Scan for the cell matching the given text and deliver its [X, Y] coordinate at center. 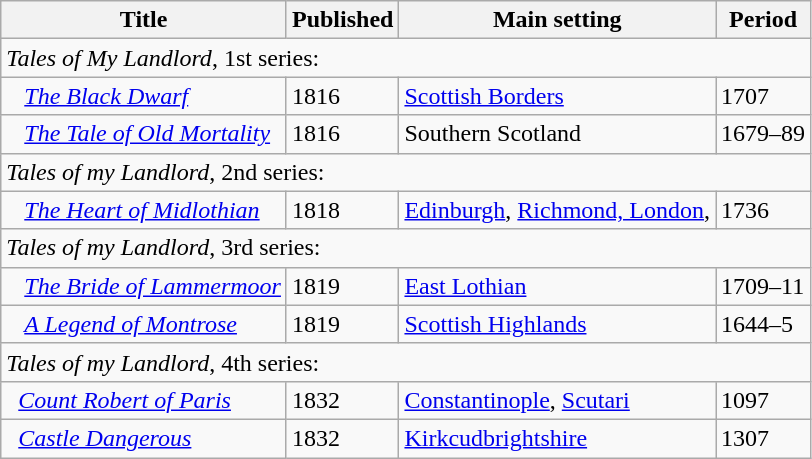
Castle Dangerous [144, 438]
Title [144, 20]
Tales of my Landlord, 3rd series: [406, 248]
Edinburgh, Richmond, London, [558, 210]
The Heart of Midlothian [144, 210]
The Tale of Old Mortality [144, 134]
The Bride of Lammermoor [144, 286]
1097 [764, 400]
The Black Dwarf [144, 96]
Tales of my Landlord, 4th series: [406, 362]
East Lothian [558, 286]
Tales of My Landlord, 1st series: [406, 58]
Tales of my Landlord, 2nd series: [406, 172]
1818 [342, 210]
1709–11 [764, 286]
1307 [764, 438]
Period [764, 20]
Scottish Borders [558, 96]
Scottish Highlands [558, 324]
Count Robert of Paris [144, 400]
1736 [764, 210]
Main setting [558, 20]
Published [342, 20]
Southern Scotland [558, 134]
Kirkcudbrightshire [558, 438]
1679–89 [764, 134]
Constantinople, Scutari [558, 400]
1707 [764, 96]
A Legend of Montrose [144, 324]
1644–5 [764, 324]
